Provide the (X, Y) coordinate of the cell's center where the given text is located.  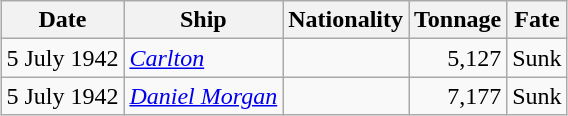
7,177 (457, 96)
Tonnage (457, 20)
Nationality (346, 20)
Carlton (204, 58)
Ship (204, 20)
Daniel Morgan (204, 96)
Date (62, 20)
Fate (537, 20)
5,127 (457, 58)
